Extract the [X, Y] coordinate from the center of the cell holding the provided text.  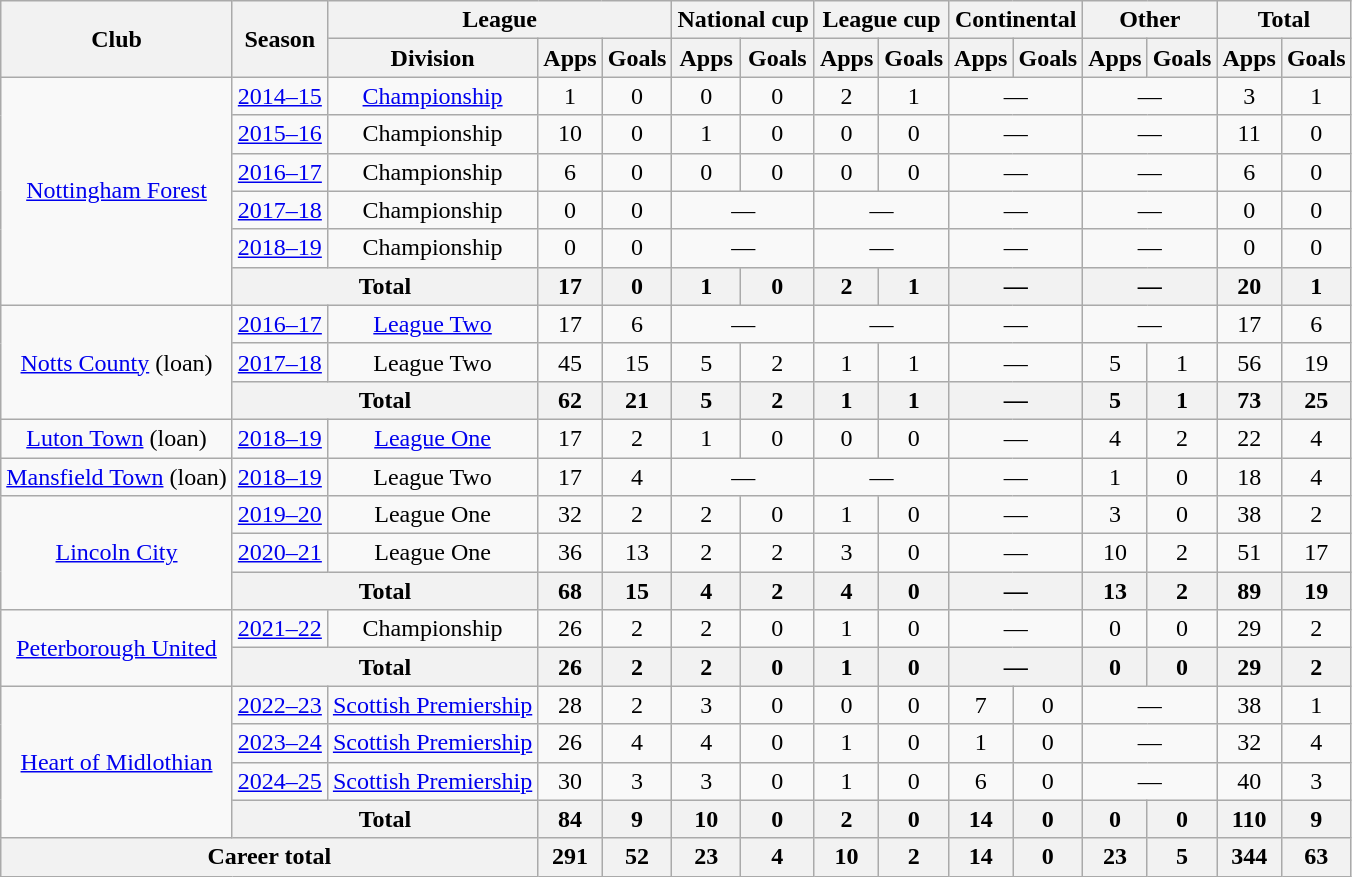
2020–21 [280, 553]
11 [1249, 134]
Notts County (loan) [117, 362]
344 [1249, 857]
2022–23 [280, 705]
Nottingham Forest [117, 191]
51 [1249, 553]
2015–16 [280, 134]
110 [1249, 819]
52 [637, 857]
2014–15 [280, 96]
56 [1249, 362]
18 [1249, 477]
League [500, 20]
28 [570, 705]
89 [1249, 591]
30 [570, 781]
21 [637, 400]
22 [1249, 438]
36 [570, 553]
Club [117, 39]
Luton Town (loan) [117, 438]
62 [570, 400]
291 [570, 857]
League cup [881, 20]
40 [1249, 781]
45 [570, 362]
Heart of Midlothian [117, 762]
20 [1249, 286]
Continental [1016, 20]
73 [1249, 400]
2021–22 [280, 629]
Other [1150, 20]
National cup [743, 20]
84 [570, 819]
7 [981, 705]
Division [432, 58]
Mansfield Town (loan) [117, 477]
2023–24 [280, 743]
25 [1316, 400]
2019–20 [280, 515]
Peterborough United [117, 648]
Season [280, 39]
Lincoln City [117, 553]
2024–25 [280, 781]
Career total [270, 857]
63 [1316, 857]
68 [570, 591]
